Locate the cell with the specified text and output its [X, Y] center coordinate. 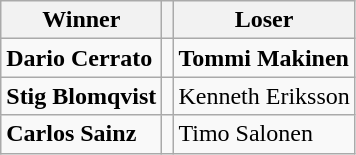
Kenneth Eriksson [264, 96]
Winner [82, 20]
Stig Blomqvist [82, 96]
Tommi Makinen [264, 58]
Carlos Sainz [82, 134]
Timo Salonen [264, 134]
Loser [264, 20]
Dario Cerrato [82, 58]
